Pinpoint the cell where the given text exists, returning its [x, y] midpoint coordinate. 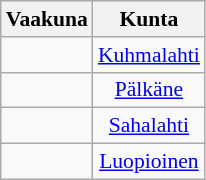
Kunta [149, 19]
Luopioinen [149, 162]
Pälkäne [149, 90]
Kuhmalahti [149, 55]
Vaakuna [47, 19]
Sahalahti [149, 126]
